Determine the (X, Y) coordinate at the center of the cell enclosing the given text.  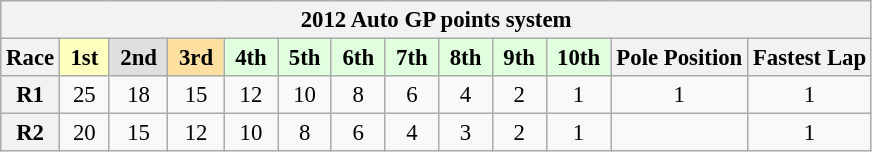
3 (466, 133)
Fastest Lap (810, 58)
4th (251, 58)
9th (519, 58)
10th (578, 58)
2nd (138, 58)
8th (466, 58)
5th (305, 58)
3rd (196, 58)
2012 Auto GP points system (436, 20)
20 (84, 133)
18 (138, 95)
R2 (30, 133)
7th (412, 58)
6th (358, 58)
Pole Position (680, 58)
Race (30, 58)
25 (84, 95)
1st (84, 58)
R1 (30, 95)
